Capture the cell that displays the provided text and extract its [x, y] central coordinate. 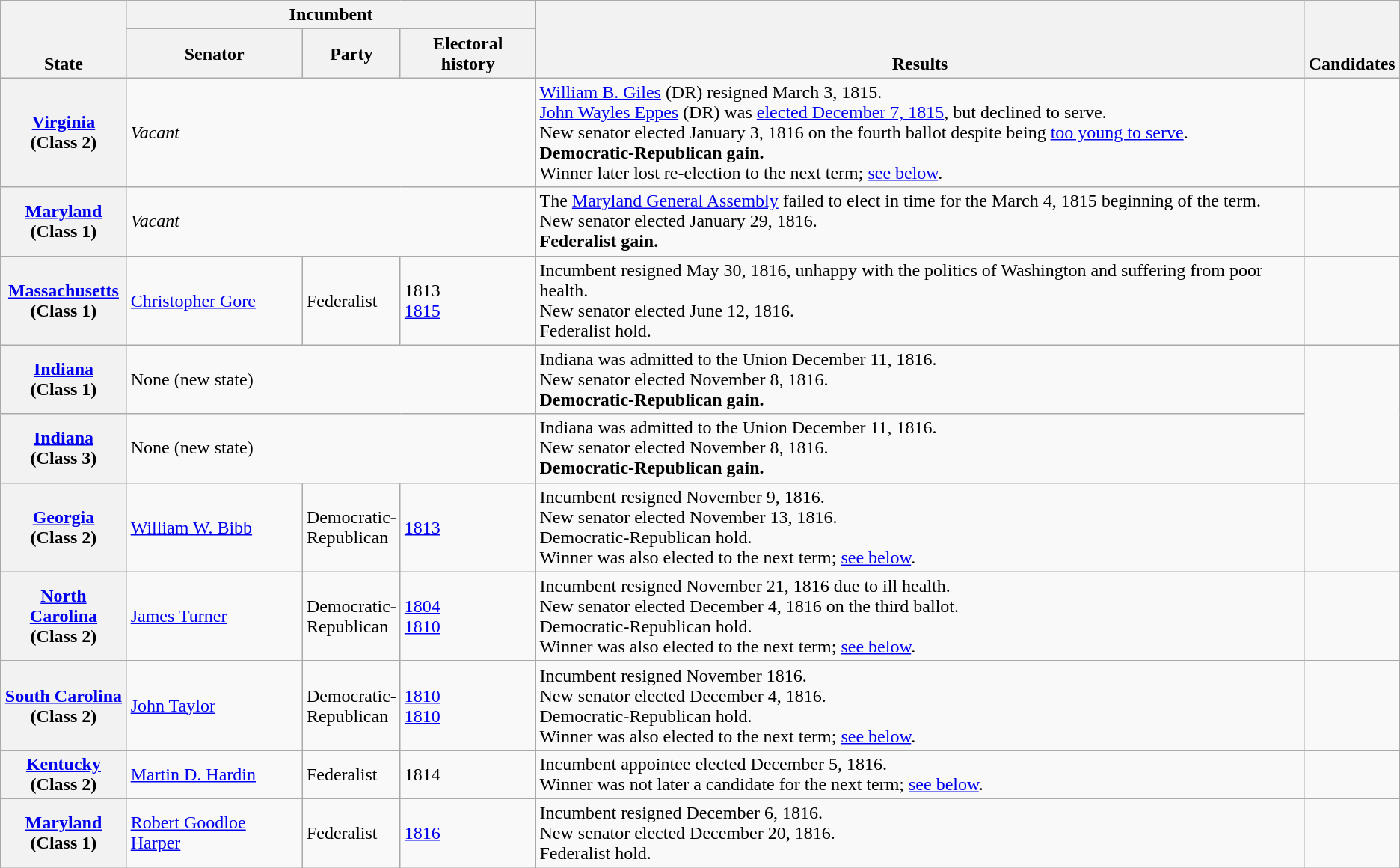
1810 1810 [468, 705]
State [64, 39]
Senator [214, 54]
1813 1815 [468, 301]
South Carolina(Class 2) [64, 705]
Electoral history [468, 54]
John Taylor [214, 705]
1814 [468, 774]
James Turner [214, 617]
Incumbent resigned December 6, 1816.New senator elected December 20, 1816.Federalist hold. [920, 833]
North Carolina(Class 2) [64, 617]
18041810 [468, 617]
Georgia(Class 2) [64, 527]
Results [920, 39]
Massachusetts(Class 1) [64, 301]
1813 [468, 527]
Indiana(Class 1) [64, 379]
Virginia(Class 2) [64, 132]
Martin D. Hardin [214, 774]
Candidates [1352, 39]
Kentucky(Class 2) [64, 774]
William W. Bibb [214, 527]
Indiana(Class 3) [64, 448]
1816 [468, 833]
Incumbent resigned November 1816.New senator elected December 4, 1816.Democratic-Republican hold.Winner was also elected to the next term; see below. [920, 705]
Christopher Gore [214, 301]
Robert Goodloe Harper [214, 833]
Party [351, 54]
Incumbent appointee elected December 5, 1816.Winner was not later a candidate for the next term; see below. [920, 774]
Incumbent [331, 15]
